Return the (x, y) coordinate for the center point of the cell that contains the specified text.  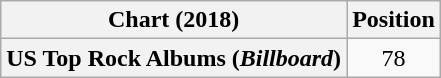
US Top Rock Albums (Billboard) (174, 58)
Chart (2018) (174, 20)
Position (394, 20)
78 (394, 58)
